For the text-containing cell, return its midpoint in [X, Y] coordinate format. 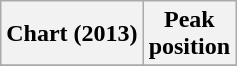
Chart (2013) [72, 34]
Peakposition [189, 34]
